Return [X, Y] of the center of cell containing provided text 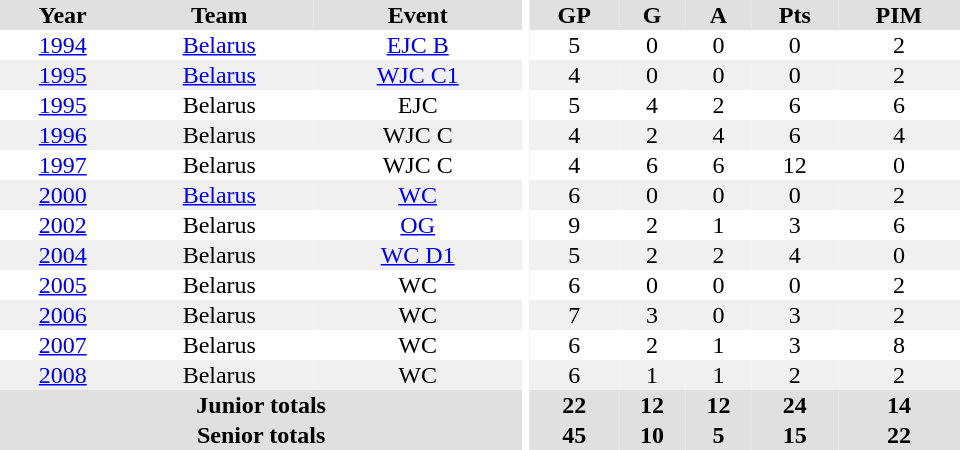
45 [574, 435]
2004 [62, 255]
7 [574, 315]
8 [899, 345]
10 [652, 435]
EJC [418, 105]
A [718, 15]
2005 [62, 285]
2007 [62, 345]
GP [574, 15]
WJC C1 [418, 75]
Event [418, 15]
1994 [62, 45]
OG [418, 225]
1996 [62, 135]
15 [795, 435]
2000 [62, 195]
Junior totals [261, 405]
2008 [62, 375]
24 [795, 405]
G [652, 15]
9 [574, 225]
2002 [62, 225]
Pts [795, 15]
14 [899, 405]
WC D1 [418, 255]
PIM [899, 15]
Team [219, 15]
1997 [62, 165]
Year [62, 15]
Senior totals [261, 435]
2006 [62, 315]
EJC B [418, 45]
